Extract the (X, Y) coordinate from the center of the cell holding the provided text.  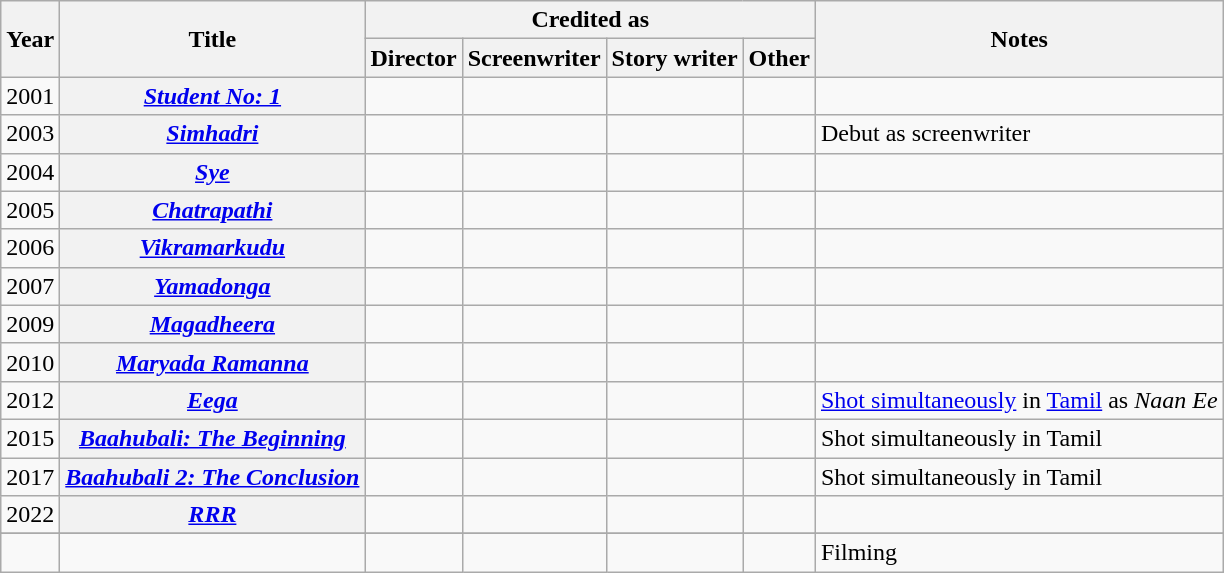
2010 (30, 362)
Filming (1019, 553)
Simhadri (212, 134)
Chatrapathi (212, 210)
2022 (30, 515)
Screenwriter (534, 58)
Credited as (590, 20)
Story writer (674, 58)
Debut as screenwriter (1019, 134)
2012 (30, 400)
2001 (30, 96)
2015 (30, 438)
Maryada Ramanna (212, 362)
2004 (30, 172)
Title (212, 39)
2017 (30, 477)
2007 (30, 286)
Year (30, 39)
Yamadonga (212, 286)
Other (779, 58)
2003 (30, 134)
Notes (1019, 39)
RRR (212, 515)
2005 (30, 210)
Magadheera (212, 324)
Sye (212, 172)
2009 (30, 324)
2006 (30, 248)
Shot simultaneously in Tamil as Naan Ee (1019, 400)
Vikramarkudu (212, 248)
Student No: 1 (212, 96)
Director (414, 58)
Baahubali 2: The Conclusion (212, 477)
Eega (212, 400)
Baahubali: The Beginning (212, 438)
